Extract the (x, y) coordinate from the center of the cell holding the provided text.  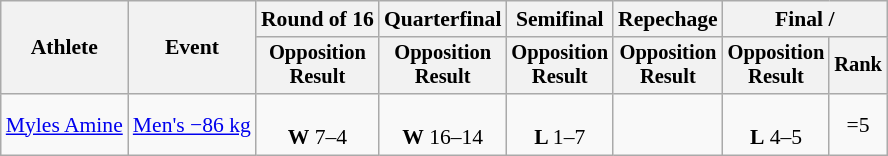
Semifinal (560, 19)
W 16–14 (443, 124)
Athlete (64, 48)
L 4–5 (776, 124)
Repechage (668, 19)
Event (192, 48)
=5 (858, 124)
Myles Amine (64, 124)
Men's −86 kg (192, 124)
Rank (858, 66)
W 7–4 (318, 124)
Quarterfinal (443, 19)
L 1–7 (560, 124)
Final / (805, 19)
Round of 16 (318, 19)
